Search for the cell housing the specified text and yield its (X, Y) center coordinate. 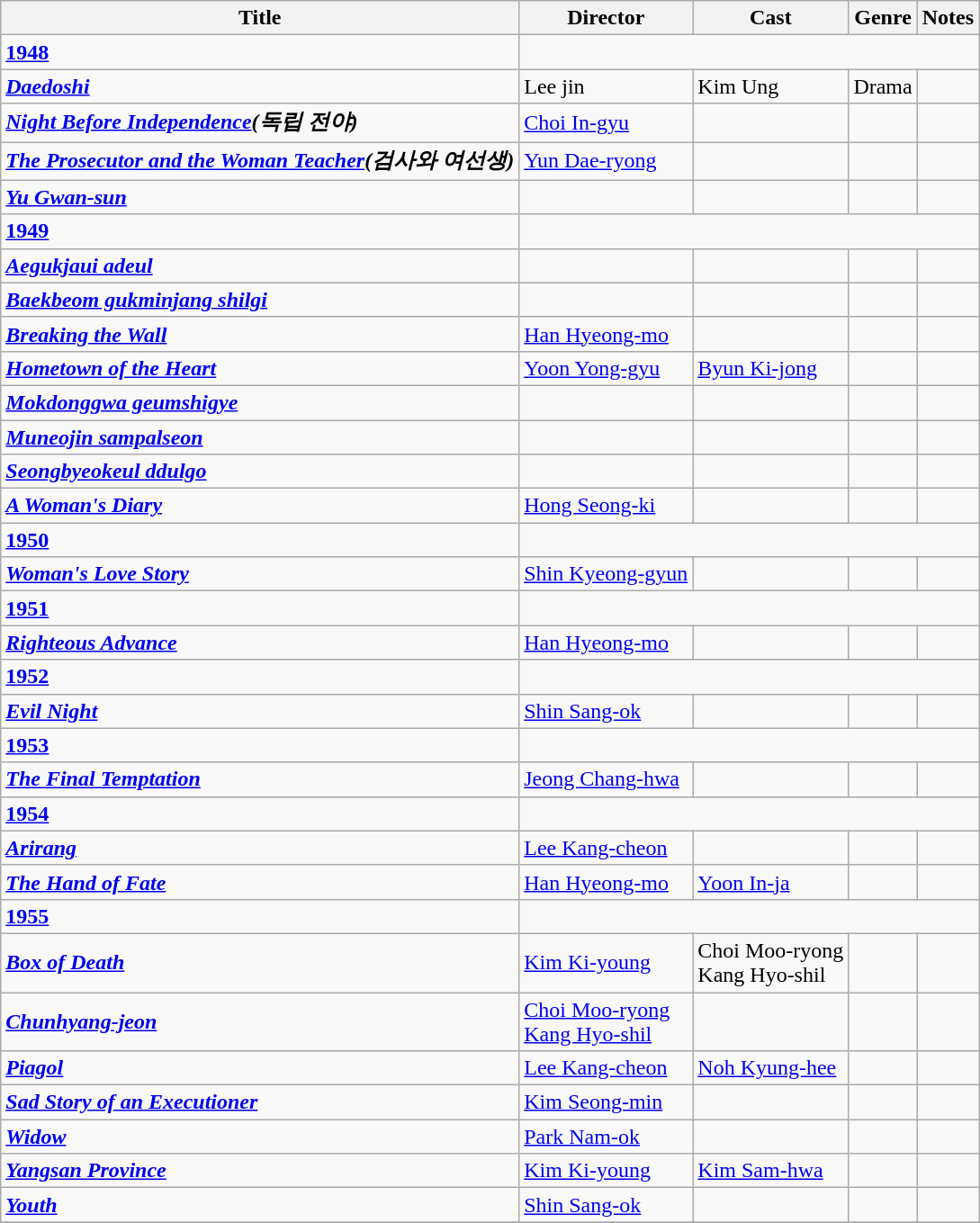
Arirang (260, 848)
A Woman's Diary (260, 506)
1950 (260, 540)
1951 (260, 608)
Aegukjaui adeul (260, 265)
Seongbyeokeul ddulgo (260, 472)
Daedoshi (260, 86)
Baekbeom gukminjang shilgi (260, 300)
Yoon In-ja (770, 882)
Shin Kyeong-gyun (607, 574)
Lee jin (607, 86)
Byun Ki-jong (770, 368)
Hometown of the Heart (260, 368)
The Prosecutor and the Woman Teacher(검사와 여선생) (260, 162)
Jeong Chang-hwa (607, 779)
Park Nam-ok (607, 1137)
Mokdonggwa geumshigye (260, 402)
Piagol (260, 1068)
Kim Ung (770, 86)
Noh Kyung-hee (770, 1068)
Kim Sam-hwa (770, 1171)
Title (260, 18)
Yoon Yong-gyu (607, 368)
Cast (770, 18)
The Hand of Fate (260, 882)
1953 (260, 745)
1952 (260, 677)
Night Before Independence(독립 전야) (260, 122)
Director (607, 18)
1955 (260, 916)
Chunhyang-jeon (260, 1021)
Kim Seong-min (607, 1102)
1949 (260, 231)
The Final Temptation (260, 779)
Hong Seong-ki (607, 506)
Drama (883, 86)
Righteous Advance (260, 643)
Notes (948, 18)
Sad Story of an Executioner (260, 1102)
Yu Gwan-sun (260, 197)
1954 (260, 814)
Woman's Love Story (260, 574)
Widow (260, 1137)
Youth (260, 1205)
Yangsan Province (260, 1171)
Breaking the Wall (260, 334)
Box of Death (260, 963)
Yun Dae-ryong (607, 162)
Muneojin sampalseon (260, 436)
Genre (883, 18)
Choi In-gyu (607, 122)
Evil Night (260, 711)
1948 (260, 52)
